Find where the given text appears and provide that cell's center as [X, Y] coordinate. 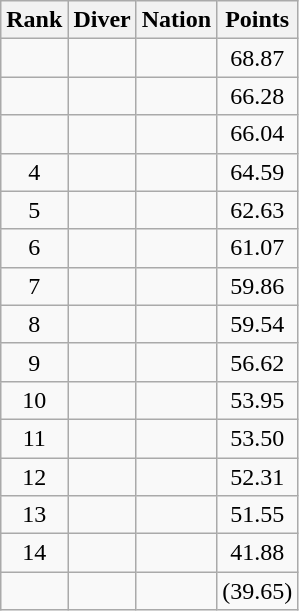
59.54 [258, 324]
5 [34, 210]
10 [34, 400]
56.62 [258, 362]
51.55 [258, 515]
53.50 [258, 438]
68.87 [258, 58]
6 [34, 248]
Points [258, 20]
9 [34, 362]
41.88 [258, 553]
59.86 [258, 286]
12 [34, 477]
7 [34, 286]
66.04 [258, 134]
Nation [176, 20]
62.63 [258, 210]
4 [34, 172]
Diver [102, 20]
66.28 [258, 96]
8 [34, 324]
11 [34, 438]
64.59 [258, 172]
61.07 [258, 248]
Rank [34, 20]
13 [34, 515]
53.95 [258, 400]
(39.65) [258, 591]
14 [34, 553]
52.31 [258, 477]
